Capture the cell that displays the provided text and extract its (x, y) central coordinate. 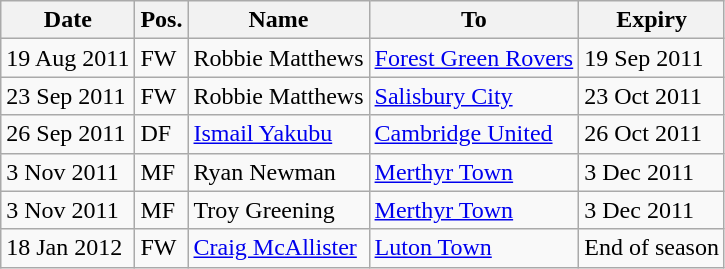
Name (278, 20)
18 Jan 2012 (68, 248)
19 Aug 2011 (68, 58)
Expiry (652, 20)
Luton Town (474, 248)
26 Oct 2011 (652, 134)
26 Sep 2011 (68, 134)
19 Sep 2011 (652, 58)
Troy Greening (278, 210)
Pos. (162, 20)
Forest Green Rovers (474, 58)
DF (162, 134)
Ryan Newman (278, 172)
Cambridge United (474, 134)
Craig McAllister (278, 248)
23 Oct 2011 (652, 96)
To (474, 20)
Salisbury City (474, 96)
Date (68, 20)
23 Sep 2011 (68, 96)
End of season (652, 248)
Ismail Yakubu (278, 134)
